Search for the cell housing the specified text and yield its (x, y) center coordinate. 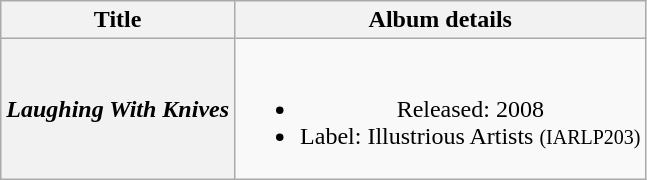
Laughing With Knives (118, 109)
Title (118, 20)
Released: 2008Label: Illustrious Artists (IARLP203) (440, 109)
Album details (440, 20)
